Pinpoint the cell where the given text exists, returning its [x, y] midpoint coordinate. 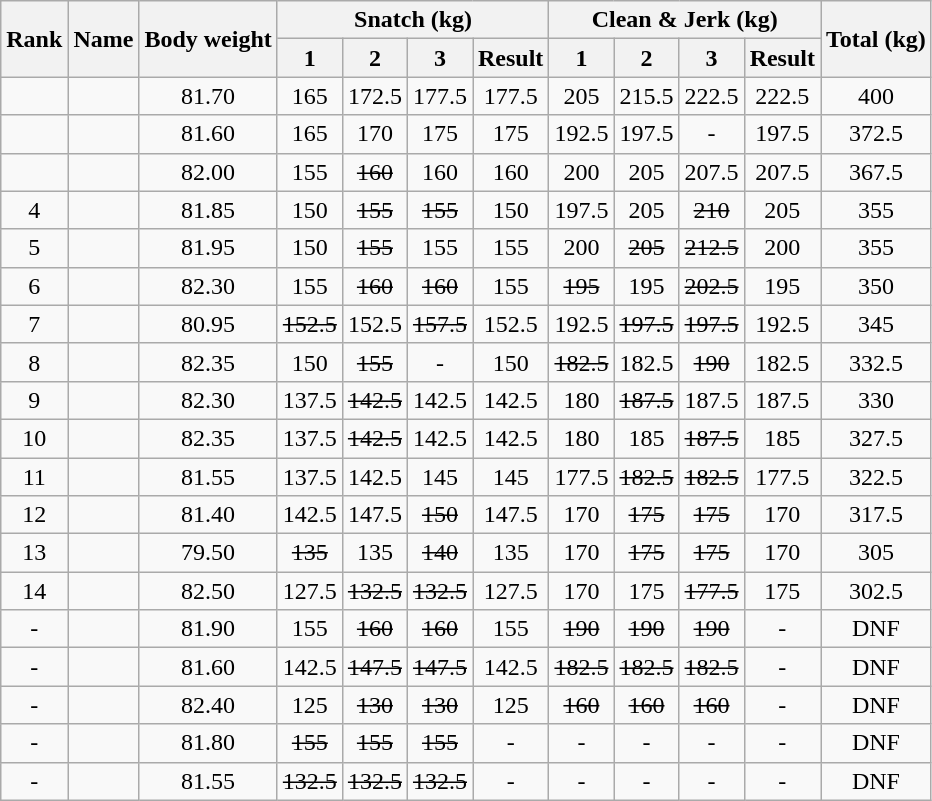
4 [34, 210]
Snatch (kg) [413, 20]
7 [34, 324]
81.95 [208, 248]
140 [440, 553]
6 [34, 286]
202.5 [712, 286]
10 [34, 438]
Body weight [208, 39]
317.5 [876, 515]
12 [34, 515]
302.5 [876, 591]
372.5 [876, 134]
11 [34, 477]
8 [34, 362]
Clean & Jerk (kg) [685, 20]
350 [876, 286]
81.70 [208, 96]
80.95 [208, 324]
81.40 [208, 515]
13 [34, 553]
345 [876, 324]
157.5 [440, 324]
81.80 [208, 743]
79.50 [208, 553]
Name [104, 39]
82.40 [208, 705]
14 [34, 591]
400 [876, 96]
210 [712, 210]
215.5 [646, 96]
81.85 [208, 210]
82.00 [208, 172]
212.5 [712, 248]
330 [876, 400]
322.5 [876, 477]
Rank [34, 39]
367.5 [876, 172]
332.5 [876, 362]
Total (kg) [876, 39]
305 [876, 553]
82.50 [208, 591]
5 [34, 248]
327.5 [876, 438]
9 [34, 400]
172.5 [374, 96]
81.90 [208, 629]
